Output the (x, y) coordinate of the center of the cell containing the given text.  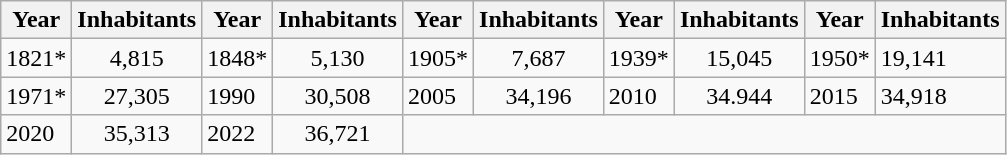
2010 (638, 96)
27,305 (137, 96)
1821* (36, 58)
2020 (36, 134)
15,045 (739, 58)
36,721 (338, 134)
1848* (238, 58)
34.944 (739, 96)
34,918 (940, 96)
1939* (638, 58)
2005 (438, 96)
35,313 (137, 134)
1950* (840, 58)
5,130 (338, 58)
2022 (238, 134)
2015 (840, 96)
4,815 (137, 58)
1971* (36, 96)
1990 (238, 96)
19,141 (940, 58)
7,687 (539, 58)
34,196 (539, 96)
30,508 (338, 96)
1905* (438, 58)
